From the cell containing the given text, extract its center point as [X, Y] coordinate. 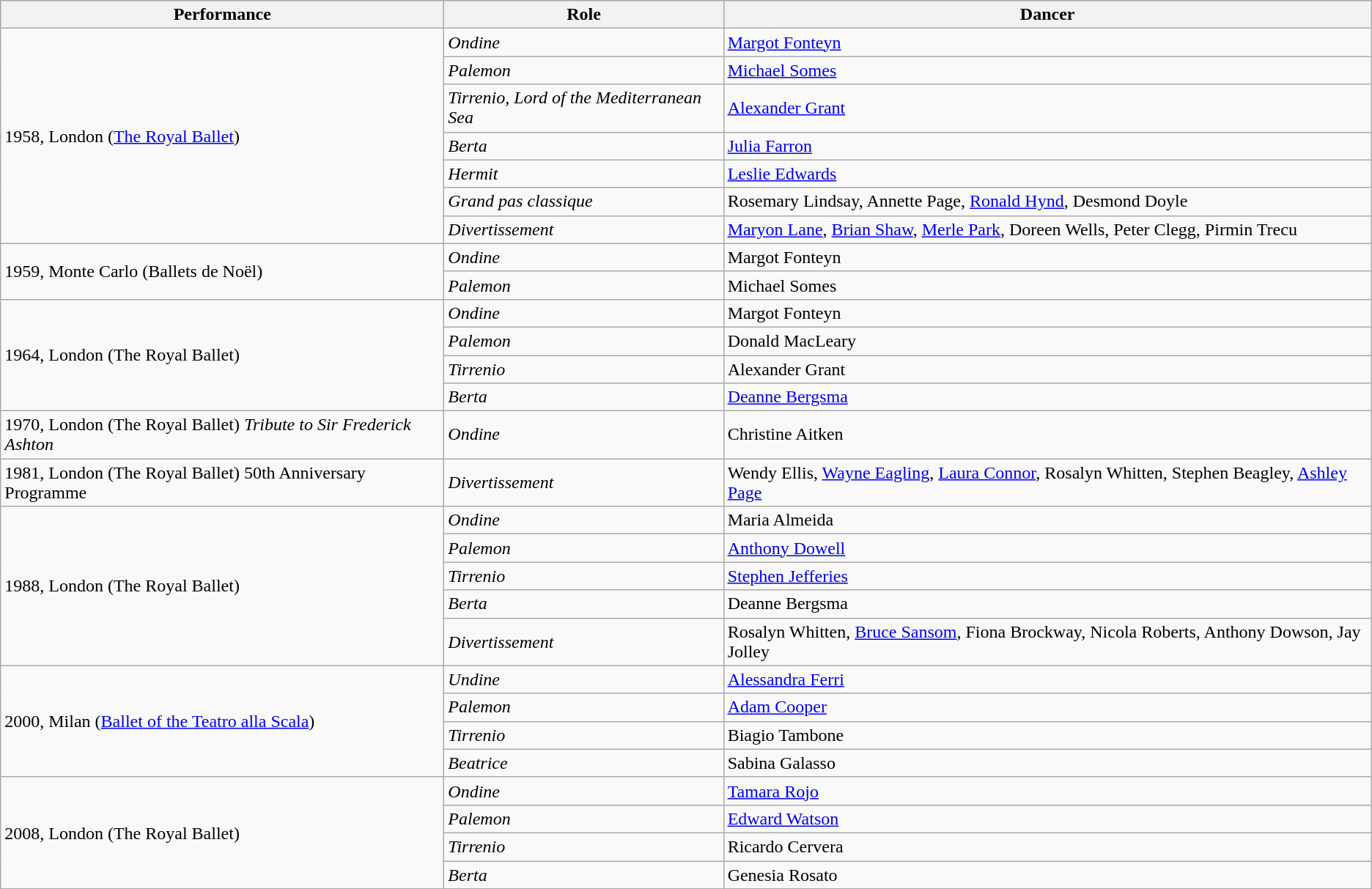
Sabina Galasso [1047, 763]
2008, London (The Royal Ballet) [223, 833]
1959, Monte Carlo (Ballets de Noël) [223, 271]
Wendy Ellis, Wayne Eagling, Laura Connor, Rosalyn Whitten, Stephen Beagley, Ashley Page [1047, 482]
Biagio Tambone [1047, 735]
Julia Farron [1047, 146]
1958, London (The Royal Ballet) [223, 136]
Stephen Jefferies [1047, 576]
Tirrenio, Lord of the Mediterranean Sea [583, 108]
Grand pas classique [583, 202]
Donald MacLeary [1047, 341]
Tamara Rojo [1047, 791]
Rosemary Lindsay, Annette Page, Ronald Hynd, Desmond Doyle [1047, 202]
Genesia Rosato [1047, 874]
Rosalyn Whitten, Bruce Sansom, Fiona Brockway, Nicola Roberts, Anthony Dowson, Jay Jolley [1047, 642]
Anthony Dowell [1047, 548]
Maria Almeida [1047, 520]
Performance [223, 15]
Beatrice [583, 763]
Ricardo Cervera [1047, 846]
1988, London (The Royal Ballet) [223, 586]
Role [583, 15]
Undine [583, 679]
Alessandra Ferri [1047, 679]
Dancer [1047, 15]
1970, London (The Royal Ballet) Tribute to Sir Frederick Ashton [223, 435]
Maryon Lane, Brian Shaw, Merle Park, Doreen Wells, Peter Clegg, Pirmin Trecu [1047, 229]
Leslie Edwards [1047, 174]
1964, London (The Royal Ballet) [223, 355]
1981, London (The Royal Ballet) 50th Anniversary Programme [223, 482]
Adam Cooper [1047, 707]
Edward Watson [1047, 819]
Christine Aitken [1047, 435]
2000, Milan (Ballet of the Teatro alla Scala) [223, 721]
Hermit [583, 174]
